Pinpoint the cell where the given text exists, returning its (X, Y) midpoint coordinate. 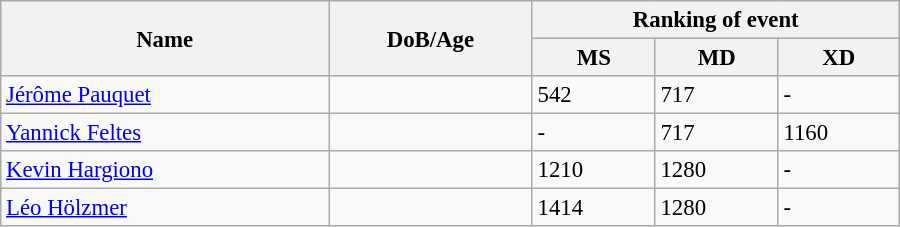
1210 (594, 170)
Jérôme Pauquet (165, 95)
DoB/Age (431, 38)
Ranking of event (716, 20)
Name (165, 38)
Kevin Hargiono (165, 170)
XD (838, 58)
542 (594, 95)
Léo Hölzmer (165, 208)
1414 (594, 208)
MS (594, 58)
MD (716, 58)
Yannick Feltes (165, 133)
1160 (838, 133)
